Locate the cell with the specified text and output its [X, Y] center coordinate. 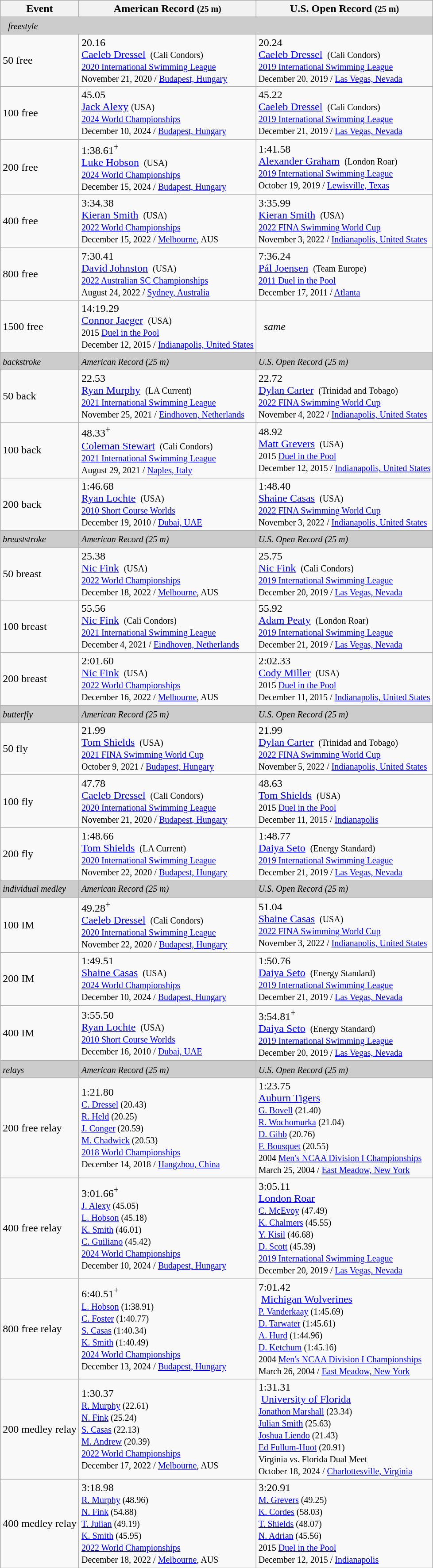
1:50.76 Daiya Seto (Energy Standard) 2019 International Swimming League December 21, 2019 / Las Vegas, Nevada [344, 979]
butterfly [40, 714]
200 breast [40, 679]
20.24 Caeleb Dressel (Cali Condors) 2019 International Swimming League December 20, 2019 / Las Vegas, Nevada [344, 60]
1:48.66 Tom Shields (LA Current) 2020 International Swimming League November 22, 2020 / Budapest, Hungary [167, 854]
1:46.68 Ryan Lochte (USA) 2010 Short Course Worlds December 19, 2010 / Dubai, UAE [167, 504]
Event [40, 9]
3:54.81+ Daiya Seto (Energy Standard) 2019 International Swimming League December 20, 2019 / Las Vegas, Nevada [344, 1033]
breaststroke [40, 539]
200 free relay [40, 1128]
25.75 Nic Fink (Cali Condors) 2019 International Swimming League December 20, 2019 / Las Vegas, Nevada [344, 574]
1:48.77 Daiya Seto (Energy Standard) 2019 International Swimming League December 21, 2019 / Las Vegas, Nevada [344, 854]
400 free [40, 221]
200 free [40, 167]
1:21.80 C. Dressel (20.43)R. Held (20.25)J. Conger (20.59)M. Chadwick (20.53) 2018 World Championships December 14, 2018 / Hangzhou, China [167, 1128]
100 fly [40, 801]
3:35.99 Kieran Smith (USA) 2022 FINA Swimming World Cup November 3, 2022 / Indianapolis, United States [344, 221]
relays [40, 1069]
49.28+ Caeleb Dressel (Cali Condors) 2020 International Swimming League November 22, 2020 / Budapest, Hungary [167, 925]
1500 free [40, 326]
3:20.91 M. Grevers (49.25)K. Cordes (58.03)T. Shields (48.07)N. Adrian (45.56) 2015 Duel in the Pool December 12, 2015 / Indianapolis [344, 1524]
45.05 Jack Alexy (USA) 2024 World Championships December 10, 2024 / Budapest, Hungary [167, 113]
7:30.41 David Johnston (USA) 2022 Australian SC Championships August 24, 2022 / Sydney, Australia [167, 274]
21.99 Tom Shields (USA) 2021 FINA Swimming World Cup October 9, 2021 / Budapest, Hungary [167, 748]
45.22 Caeleb Dressel (Cali Condors) 2019 International Swimming League December 21, 2019 / Las Vegas, Nevada [344, 113]
7:36.24 Pál Joensen (Team Europe) 2011 Duel in the Pool December 17, 2011 / Atlanta [344, 274]
200 medley relay [40, 1429]
48.63 Tom Shields (USA) 2015 Duel in the Pool December 11, 2015 / Indianapolis [344, 801]
3:18.98 R. Murphy (48.96)N. Fink (54.88)T. Julian (49.19)K. Smith (45.95)2022 World Championships December 18, 2022 / Melbourne, AUS [167, 1524]
50 breast [40, 574]
3:34.38 Kieran Smith (USA) 2022 World Championships December 15, 2022 / Melbourne, AUS [167, 221]
400 free relay [40, 1228]
55.56 Nic Fink (Cali Condors) 2021 International Swimming League December 4, 2021 / Eindhoven, Netherlands [167, 626]
2:01.60 Nic Fink (USA) 2022 World Championships December 16, 2022 / Melbourne, AUS [167, 679]
freestyle [217, 26]
1:41.58 Alexander Graham (London Roar) 2019 International Swimming League October 19, 2019 / Lewisville, Texas [344, 167]
14:19.29 Connor Jaeger (USA) 2015 Duel in the Pool December 12, 2015 / Indianapolis, United States [167, 326]
25.38 Nic Fink (USA) 2022 World Championships December 18, 2022 / Melbourne, AUS [167, 574]
22.72 Dylan Carter (Trinidad and Tobago) 2022 FINA Swimming World Cup November 4, 2022 / Indianapolis, United States [344, 396]
22.53 Ryan Murphy (LA Current) 2021 International Swimming League November 25, 2021 / Eindhoven, Netherlands [167, 396]
2:02.33 Cody Miller (USA) 2015 Duel in the Pool December 11, 2015 / Indianapolis, United States [344, 679]
same [344, 326]
3:01.66+ J. Alexy (45.05)L. Hobson (45.18)K. Smith (46.01)C. Guiliano (45.42) 2024 World Championships December 10, 2024 / Budapest, Hungary [167, 1228]
20.16 Caeleb Dressel (Cali Condors) 2020 International Swimming League November 21, 2020 / Budapest, Hungary [167, 60]
800 free [40, 274]
6:40.51+ L. Hobson (1:38.91)C. Foster (1:40.77)S. Casas (1:40.34)K. Smith (1:40.49) 2024 World Championships December 13, 2024 / Budapest, Hungary [167, 1329]
100 back [40, 450]
48.92 Matt Grevers (USA) 2015 Duel in the Pool December 12, 2015 / Indianapolis, United States [344, 450]
51.04 Shaine Casas (USA) 2022 FINA Swimming World Cup November 3, 2022 / Indianapolis, United States [344, 925]
200 back [40, 504]
backstroke [40, 361]
100 free [40, 113]
100 IM [40, 925]
800 free relay [40, 1329]
50 free [40, 60]
48.33+ Coleman Stewart (Cali Condors) 2021 International Swimming League August 29, 2021 / Naples, Italy [167, 450]
200 IM [40, 979]
1:49.51 Shaine Casas (USA) 2024 World Championships December 10, 2024 / Budapest, Hungary [167, 979]
1:38.61+ Luke Hobson (USA) 2024 World Championships December 15, 2024 / Budapest, Hungary [167, 167]
individual medley [40, 889]
1:30.37 R. Murphy (22.61)N. Fink (25.24)S. Casas (22.13)M. Andrew (20.39)2022 World Championships December 17, 2022 / Melbourne, AUS [167, 1429]
100 breast [40, 626]
400 medley relay [40, 1524]
1:48.40 Shaine Casas (USA) 2022 FINA Swimming World Cup November 3, 2022 / Indianapolis, United States [344, 504]
50 fly [40, 748]
3:55.50 Ryan Lochte (USA) 2010 Short Course Worlds December 16, 2010 / Dubai, UAE [167, 1033]
200 fly [40, 854]
50 back [40, 396]
21.99 Dylan Carter (Trinidad and Tobago) 2022 FINA Swimming World Cup November 5, 2022 / Indianapolis, United States [344, 748]
400 IM [40, 1033]
55.92 Adam Peaty (London Roar) 2019 International Swimming League December 21, 2019 / Las Vegas, Nevada [344, 626]
47.78 Caeleb Dressel (Cali Condors) 2020 International Swimming League November 21, 2020 / Budapest, Hungary [167, 801]
